Pinpoint the cell where the given text exists, returning its (X, Y) midpoint coordinate. 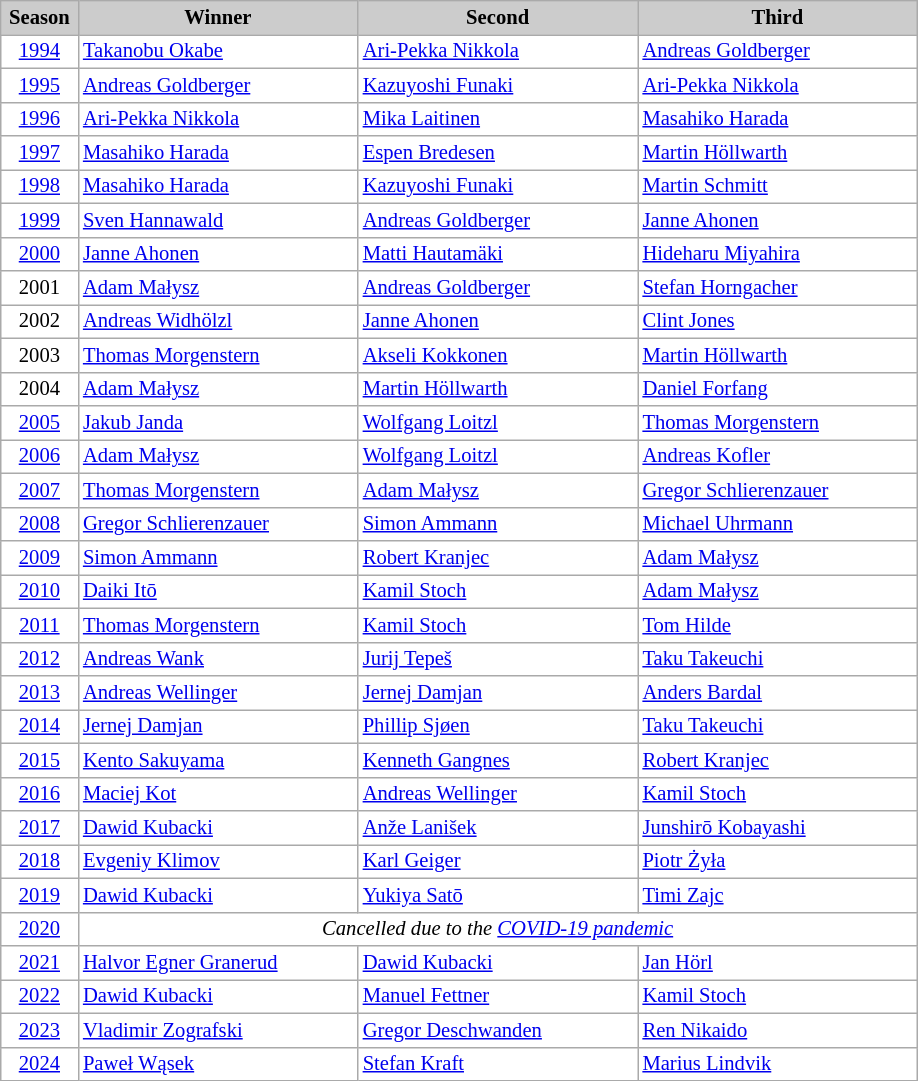
Andreas Wank (218, 659)
1994 (40, 51)
Anders Bardal (778, 693)
2001 (40, 287)
1998 (40, 186)
2013 (40, 693)
2017 (40, 827)
Andreas Widhölzl (218, 321)
Vladimir Zografski (218, 1030)
Phillip Sjøen (498, 726)
2016 (40, 794)
Winner (218, 17)
Gregor Deschwanden (498, 1030)
2000 (40, 254)
Espen Bredesen (498, 153)
2010 (40, 591)
2005 (40, 423)
2015 (40, 760)
Kento Sakuyama (218, 760)
Daiki Itō (218, 591)
2009 (40, 557)
Mika Laitinen (498, 119)
1995 (40, 85)
Marius Lindvik (778, 1064)
Stefan Horngacher (778, 287)
Kenneth Gangnes (498, 760)
Halvor Egner Granerud (218, 963)
Tom Hilde (778, 625)
2022 (40, 996)
Anže Lanišek (498, 827)
2003 (40, 355)
Jurij Tepeš (498, 659)
1997 (40, 153)
1999 (40, 220)
2006 (40, 456)
Daniel Forfang (778, 389)
Third (778, 17)
Jan Hörl (778, 963)
Paweł Wąsek (218, 1064)
Clint Jones (778, 321)
Second (498, 17)
Yukiya Satō (498, 895)
Cancelled due to the COVID-19 pandemic (498, 929)
2019 (40, 895)
2007 (40, 490)
Martin Schmitt (778, 186)
Akseli Kokkonen (498, 355)
Maciej Kot (218, 794)
Hideharu Miyahira (778, 254)
Piotr Żyła (778, 861)
2008 (40, 524)
Michael Uhrmann (778, 524)
Junshirō Kobayashi (778, 827)
Ren Nikaido (778, 1030)
Season (40, 17)
Matti Hautamäki (498, 254)
Karl Geiger (498, 861)
2012 (40, 659)
Sven Hannawald (218, 220)
Stefan Kraft (498, 1064)
2020 (40, 929)
Takanobu Okabe (218, 51)
2002 (40, 321)
Manuel Fettner (498, 996)
1996 (40, 119)
Jakub Janda (218, 423)
Andreas Kofler (778, 456)
2011 (40, 625)
Evgeniy Klimov (218, 861)
Timi Zajc (778, 895)
2023 (40, 1030)
2021 (40, 963)
2014 (40, 726)
2018 (40, 861)
2024 (40, 1064)
2004 (40, 389)
